Extract the (x, y) coordinate from the center of the cell holding the provided text.  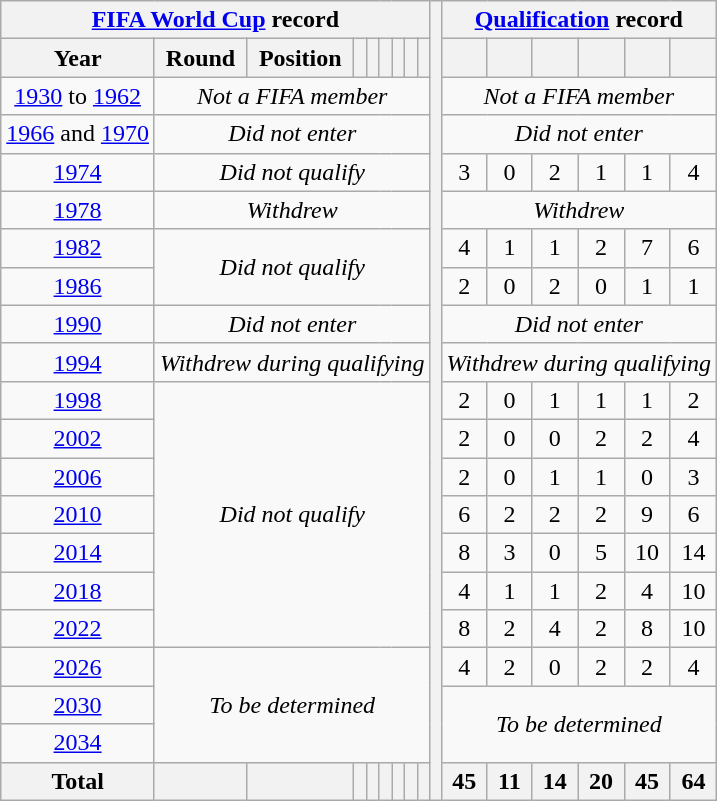
2026 (78, 667)
Qualification record (579, 20)
2002 (78, 438)
64 (693, 781)
Position (300, 58)
1990 (78, 324)
1994 (78, 362)
2034 (78, 743)
Year (78, 58)
1998 (78, 400)
5 (601, 553)
20 (601, 781)
FIFA World Cup record (216, 20)
1966 and 1970 (78, 134)
2022 (78, 629)
1982 (78, 248)
1978 (78, 210)
1974 (78, 172)
1930 to 1962 (78, 96)
2030 (78, 705)
Round (200, 58)
2018 (78, 591)
7 (647, 248)
2010 (78, 515)
1986 (78, 286)
2006 (78, 477)
Total (78, 781)
2014 (78, 553)
11 (509, 781)
9 (647, 515)
